Detect which cell encompasses the target text, then output its [X, Y] center coordinate. 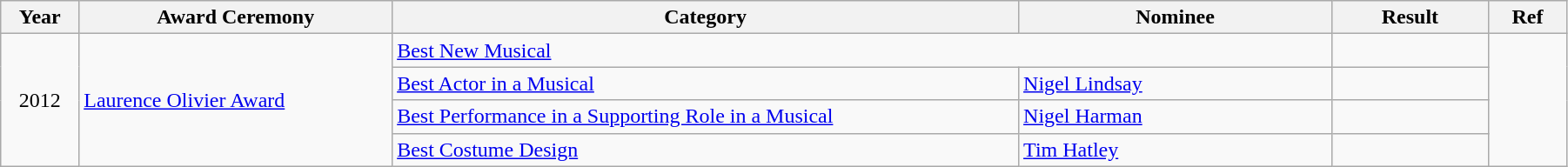
Best New Musical [862, 50]
Nigel Harman [1176, 117]
2012 [40, 100]
Laurence Olivier Award [236, 100]
Ref [1527, 17]
Best Performance in a Supporting Role in a Musical [706, 117]
Award Ceremony [236, 17]
Category [706, 17]
Result [1410, 17]
Tim Hatley [1176, 150]
Best Costume Design [706, 150]
Year [40, 17]
Nigel Lindsay [1176, 83]
Best Actor in a Musical [706, 83]
Nominee [1176, 17]
